Output the (X, Y) coordinate of the center of the cell containing the given text.  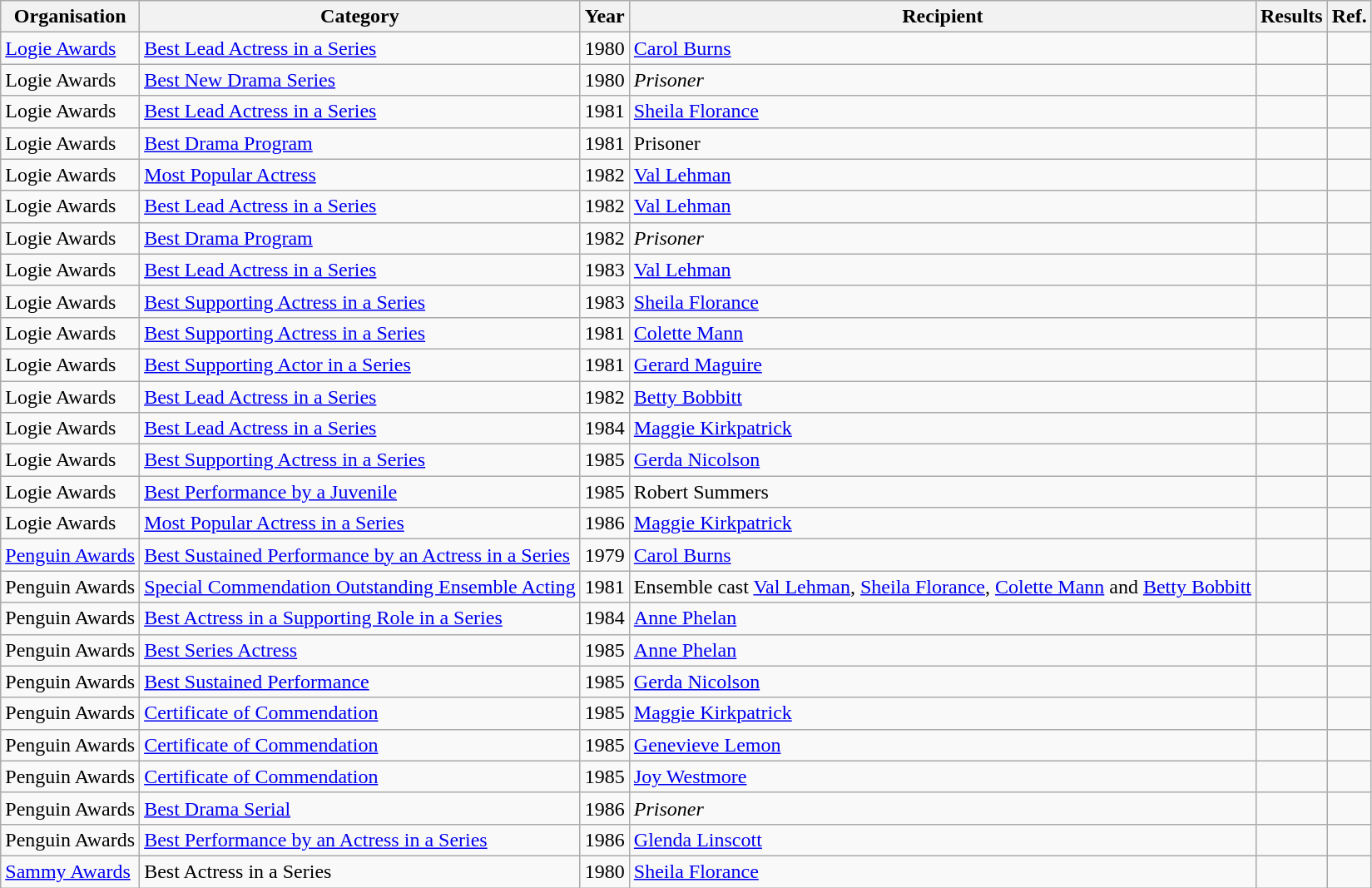
Best Series Actress (360, 650)
Colette Mann (942, 333)
Betty Bobbitt (942, 397)
Ref. (1350, 17)
Category (360, 17)
Best Actress in a Supporting Role in a Series (360, 618)
Most Popular Actress (360, 175)
Glenda Linscott (942, 840)
Gerard Maguire (942, 365)
Best Supporting Actor in a Series (360, 365)
Best Sustained Performance (360, 682)
Joy Westmore (942, 776)
Best Sustained Performance by an Actress in a Series (360, 555)
Best Performance by a Juvenile (360, 492)
Best Drama Serial (360, 808)
Best Actress in a Series (360, 871)
Genevieve Lemon (942, 745)
Special Commendation Outstanding Ensemble Acting (360, 587)
Most Popular Actress in a Series (360, 523)
Robert Summers (942, 492)
Ensemble cast Val Lehman, Sheila Florance, Colette Mann and Betty Bobbitt (942, 587)
Best New Drama Series (360, 80)
Best Performance by an Actress in a Series (360, 840)
Recipient (942, 17)
Sammy Awards (70, 871)
Results (1291, 17)
Organisation (70, 17)
1979 (604, 555)
Year (604, 17)
